Provide the [X, Y] coordinate of the cell's center where the given text is located.  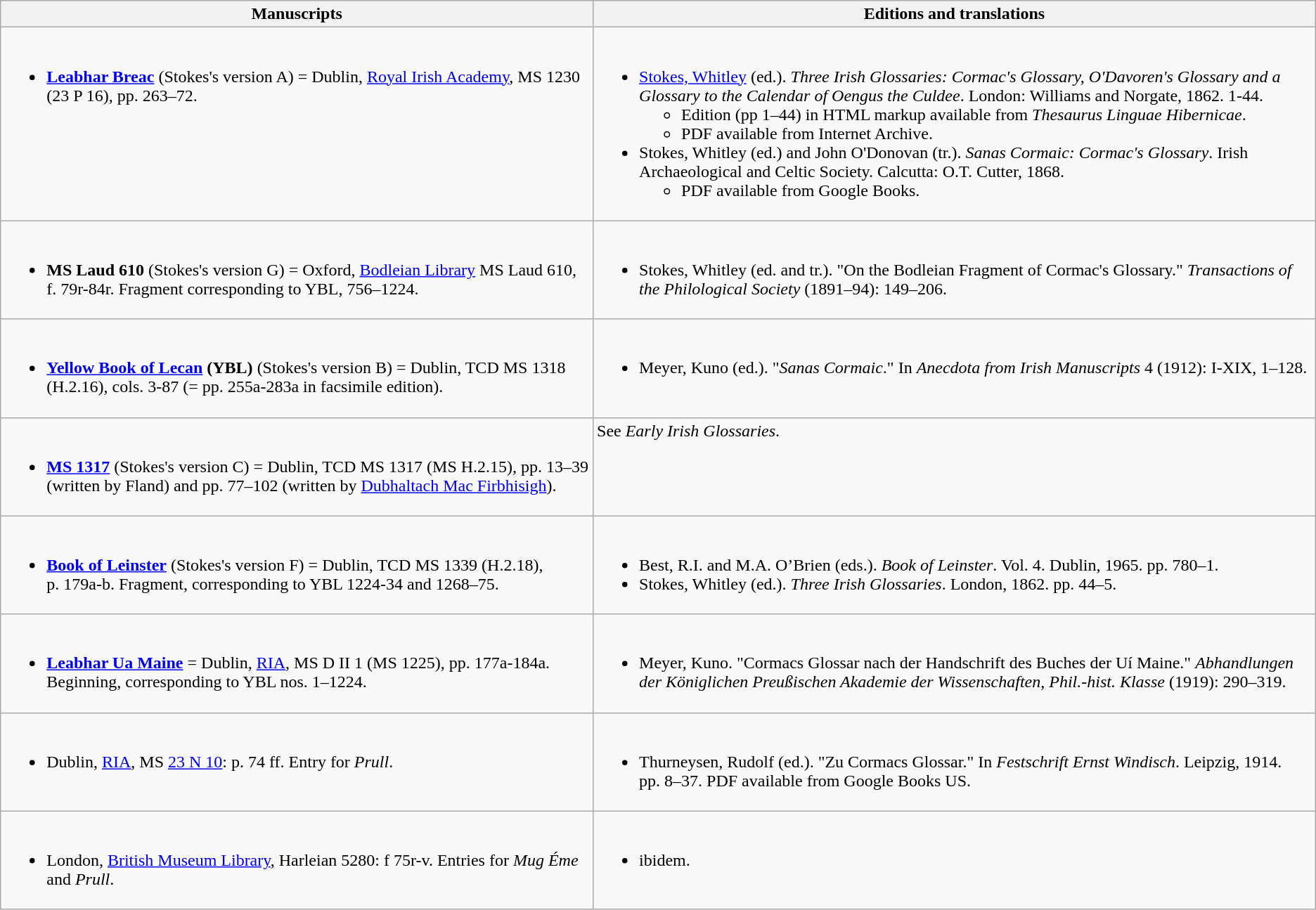
Leabhar Ua Maine = Dublin, RIA, MS D II 1 (MS 1225), pp. 177a-184a. Beginning, corresponding to YBL nos. 1–1224. [297, 663]
Meyer, Kuno (ed.). "Sanas Cormaic." In Anecdota from Irish Manuscripts 4 (1912): I-XIX, 1–128. [955, 368]
Editions and translations [955, 14]
London, British Museum Library, Harleian 5280: f 75r-v. Entries for Mug Éme and Prull. [297, 860]
Book of Leinster (Stokes's version F) = Dublin, TCD MS 1339 (H.2.18), p. 179a-b. Fragment, corresponding to YBL 1224-34 and 1268–75. [297, 565]
Thurneysen, Rudolf (ed.). "Zu Cormacs Glossar." In Festschrift Ernst Windisch. Leipzig, 1914. pp. 8–37. PDF available from Google Books US. [955, 762]
Stokes, Whitley (ed. and tr.). "On the Bodleian Fragment of Cormac's Glossary." Transactions of the Philological Society (1891–94): 149–206. [955, 270]
Dublin, RIA, MS 23 N 10: p. 74 ff. Entry for Prull. [297, 762]
Yellow Book of Lecan (YBL) (Stokes's version B) = Dublin, TCD MS 1318 (H.2.16), cols. 3-87 (= pp. 255a-283a in facsimile edition). [297, 368]
Leabhar Breac (Stokes's version A) = Dublin, Royal Irish Academy, MS 1230 (23 P 16), pp. 263–72. [297, 124]
MS 1317 (Stokes's version C) = Dublin, TCD MS 1317 (MS H.2.15), pp. 13–39 (written by Fland) and pp. 77–102 (written by Dubhaltach Mac Firbhisigh). [297, 467]
MS Laud 610 (Stokes's version G) = Oxford, Bodleian Library MS Laud 610, f. 79r-84r. Fragment corresponding to YBL, 756–1224. [297, 270]
ibidem. [955, 860]
See Early Irish Glossaries. [955, 467]
Manuscripts [297, 14]
